Scan for the cell matching the given text and deliver its [x, y] coordinate at center. 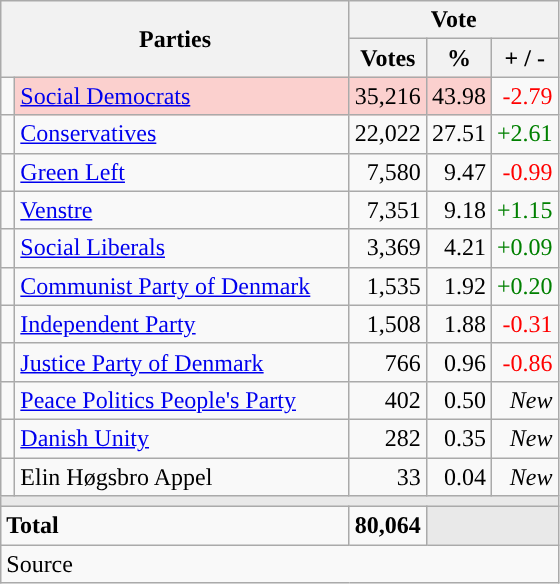
4.21 [458, 248]
Social Democrats [182, 96]
22,022 [388, 134]
3,369 [388, 248]
-0.86 [524, 362]
-0.31 [524, 324]
7,351 [388, 210]
Votes [388, 58]
+2.61 [524, 134]
1,508 [388, 324]
Independent Party [182, 324]
1,535 [388, 286]
43.98 [458, 96]
Parties [176, 39]
402 [388, 400]
+0.09 [524, 248]
+0.20 [524, 286]
Source [280, 564]
Elin Høgsbro Appel [182, 477]
% [458, 58]
Vote [454, 20]
80,064 [388, 526]
Social Liberals [182, 248]
Conservatives [182, 134]
+ / - [524, 58]
Green Left [182, 172]
Communist Party of Denmark [182, 286]
0.04 [458, 477]
Venstre [182, 210]
9.18 [458, 210]
27.51 [458, 134]
-0.99 [524, 172]
Danish Unity [182, 438]
Justice Party of Denmark [182, 362]
35,216 [388, 96]
7,580 [388, 172]
Total [176, 526]
766 [388, 362]
0.50 [458, 400]
Peace Politics People's Party [182, 400]
0.35 [458, 438]
33 [388, 477]
-2.79 [524, 96]
282 [388, 438]
+1.15 [524, 210]
1.92 [458, 286]
1.88 [458, 324]
0.96 [458, 362]
9.47 [458, 172]
